Capture the cell that displays the provided text and extract its (X, Y) central coordinate. 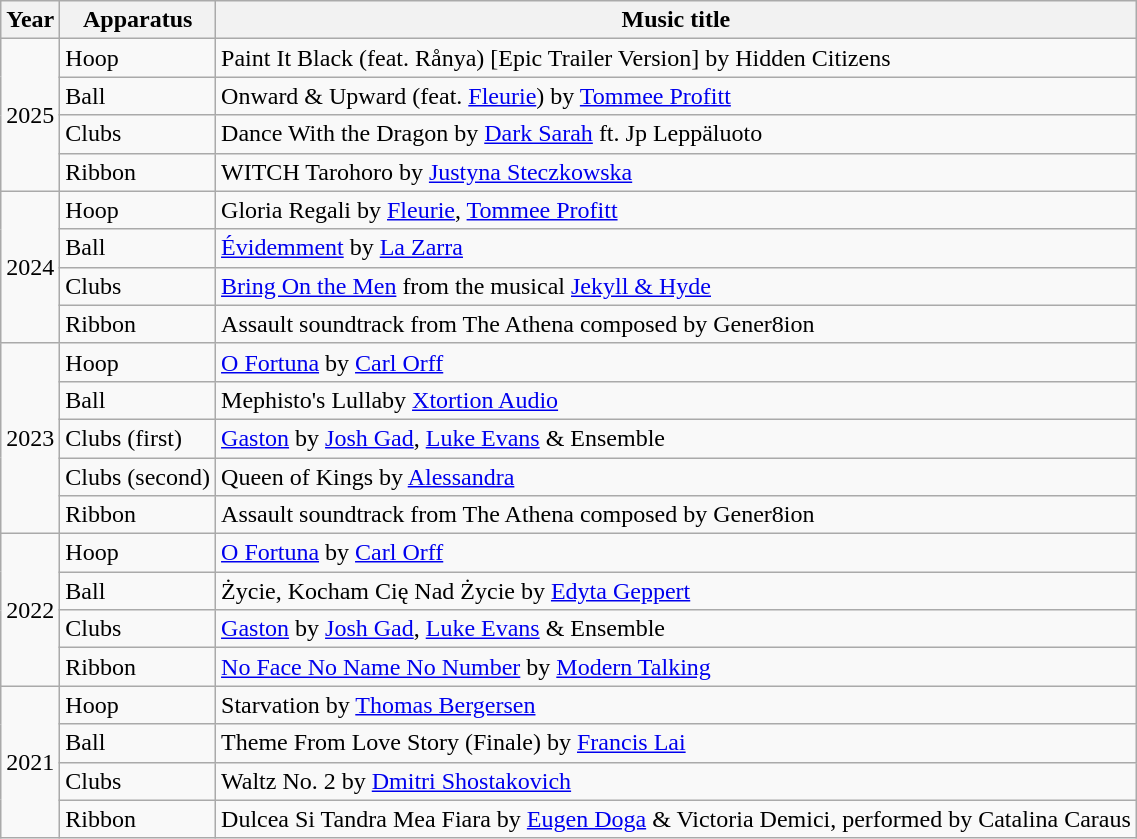
Bring On the Men from the musical Jekyll & Hyde (676, 286)
No Face No Name No Number by Modern Talking (676, 667)
2021 (30, 762)
Theme From Love Story (Finale) by Francis Lai (676, 743)
Apparatus (138, 20)
2024 (30, 267)
2022 (30, 610)
Queen of Kings by Alessandra (676, 477)
2025 (30, 115)
Year (30, 20)
Music title (676, 20)
Dulcea Si Tandra Mea Fiara by Eugen Doga & Victoria Demici, performed by Catalina Caraus (676, 819)
WITCH Tarohoro by Justyna Steczkowska (676, 172)
Onward & Upward (feat. Fleurie) by Tommee Profitt (676, 96)
Waltz No. 2 by Dmitri Shostakovich (676, 781)
2023 (30, 438)
Clubs (second) (138, 477)
Mephisto's Lullaby Xtortion Audio (676, 400)
Starvation by Thomas Bergersen (676, 705)
Paint It Black (feat. Rånya) [Epic Trailer Version] by Hidden Citizens (676, 58)
Clubs (first) (138, 438)
Życie, Kocham Cię Nad Życie by Edyta Geppert (676, 591)
Dance With the Dragon by Dark Sarah ft. Jp Leppäluoto (676, 134)
Évidemment by La Zarra (676, 248)
Gloria Regali by Fleurie, Tommee Profitt (676, 210)
